Identify which cell holds the provided text, then report its (x, y) central coordinate. 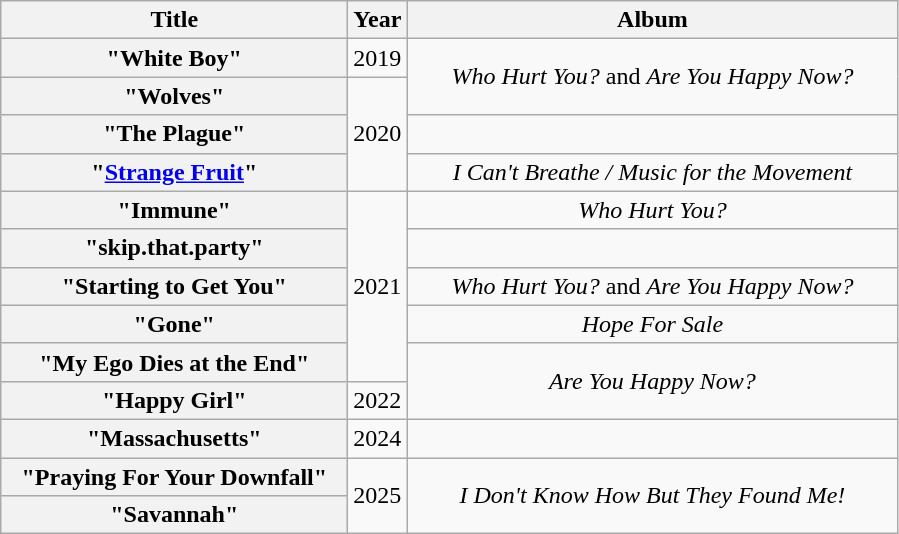
I Can't Breathe / Music for the Movement (652, 172)
"White Boy" (174, 58)
"Starting to Get You" (174, 286)
2022 (378, 400)
2020 (378, 134)
Year (378, 20)
"Immune" (174, 210)
2019 (378, 58)
Hope For Sale (652, 324)
2024 (378, 438)
"Wolves" (174, 96)
Who Hurt You? (652, 210)
"The Plague" (174, 134)
"Strange Fruit" (174, 172)
"My Ego Dies at the End" (174, 362)
Album (652, 20)
Are You Happy Now? (652, 381)
"Massachusetts" (174, 438)
2025 (378, 496)
I Don't Know How But They Found Me! (652, 496)
"Happy Girl" (174, 400)
2021 (378, 286)
"Savannah" (174, 515)
"Praying For Your Downfall" (174, 477)
"skip.that.party" (174, 248)
"Gone" (174, 324)
Title (174, 20)
